Search for the cell housing the specified text and yield its (X, Y) center coordinate. 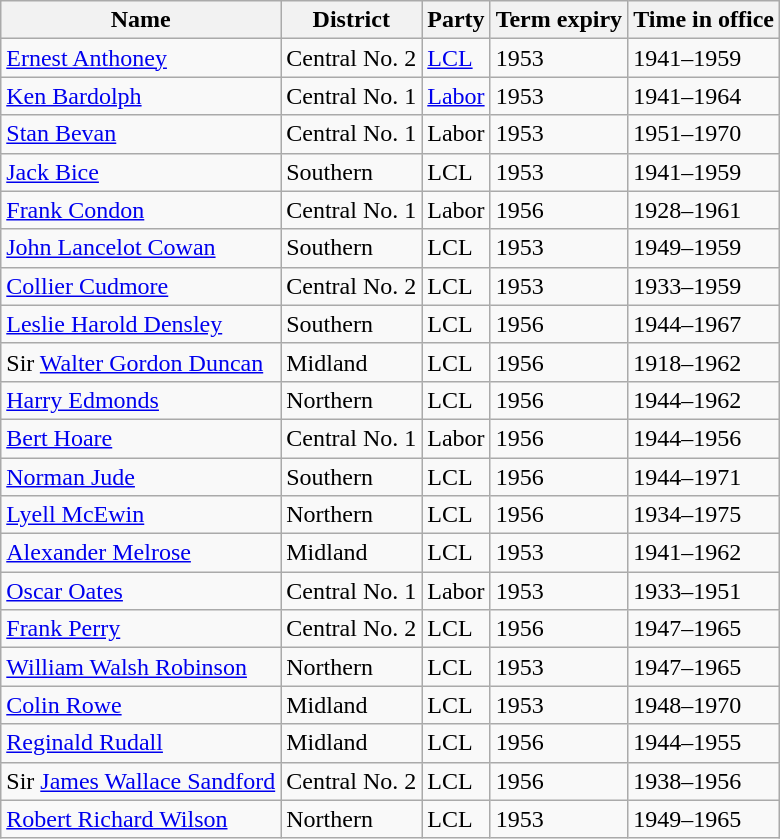
1949–1959 (704, 248)
Party (456, 20)
John Lancelot Cowan (141, 248)
Frank Perry (141, 629)
Stan Bevan (141, 134)
1944–1956 (704, 438)
Leslie Harold Densley (141, 324)
Sir Walter Gordon Duncan (141, 362)
District (352, 20)
1951–1970 (704, 134)
William Walsh Robinson (141, 667)
Lyell McEwin (141, 515)
1948–1970 (704, 705)
Reginald Rudall (141, 743)
1933–1951 (704, 591)
Sir James Wallace Sandford (141, 781)
Term expiry (558, 20)
Name (141, 20)
Jack Bice (141, 172)
1944–1967 (704, 324)
Ken Bardolph (141, 96)
1934–1975 (704, 515)
1949–1965 (704, 819)
Time in office (704, 20)
1918–1962 (704, 362)
Robert Richard Wilson (141, 819)
1941–1962 (704, 553)
1941–1964 (704, 96)
Ernest Anthoney (141, 58)
1938–1956 (704, 781)
Colin Rowe (141, 705)
1944–1962 (704, 400)
1944–1955 (704, 743)
1933–1959 (704, 286)
Collier Cudmore (141, 286)
Norman Jude (141, 477)
Bert Hoare (141, 438)
Harry Edmonds (141, 400)
Alexander Melrose (141, 553)
1944–1971 (704, 477)
Oscar Oates (141, 591)
1928–1961 (704, 210)
Frank Condon (141, 210)
